Scan for the cell matching the given text and deliver its (X, Y) coordinate at center. 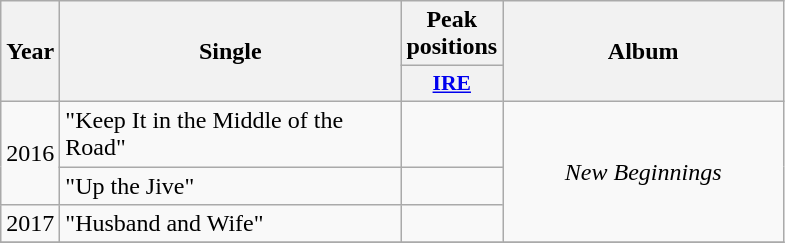
2016 (30, 152)
Album (644, 52)
New Beginnings (644, 172)
2017 (30, 224)
"Up the Jive" (230, 185)
IRE (452, 84)
Peak positions (452, 34)
"Husband and Wife" (230, 224)
Single (230, 52)
"Keep It in the Middle of the Road" (230, 134)
Year (30, 52)
